From the cell containing the given text, extract its center point as [X, Y] coordinate. 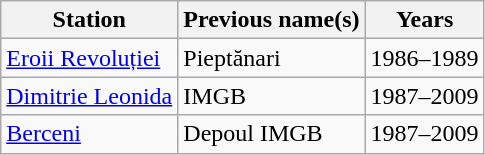
Previous name(s) [272, 20]
Years [424, 20]
Station [90, 20]
1986–1989 [424, 58]
Depoul IMGB [272, 134]
Eroii Revoluției [90, 58]
Berceni [90, 134]
Pieptănari [272, 58]
Dimitrie Leonida [90, 96]
IMGB [272, 96]
